Extract the (X, Y) coordinate from the center of the cell holding the provided text.  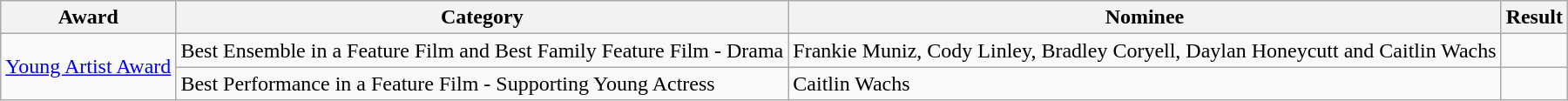
Award (89, 17)
Young Artist Award (89, 67)
Frankie Muniz, Cody Linley, Bradley Coryell, Daylan Honeycutt and Caitlin Wachs (1145, 50)
Best Ensemble in a Feature Film and Best Family Feature Film - Drama (483, 50)
Caitlin Wachs (1145, 84)
Category (483, 17)
Nominee (1145, 17)
Result (1534, 17)
Best Performance in a Feature Film - Supporting Young Actress (483, 84)
